Find where the given text appears and provide that cell's center as [X, Y] coordinate. 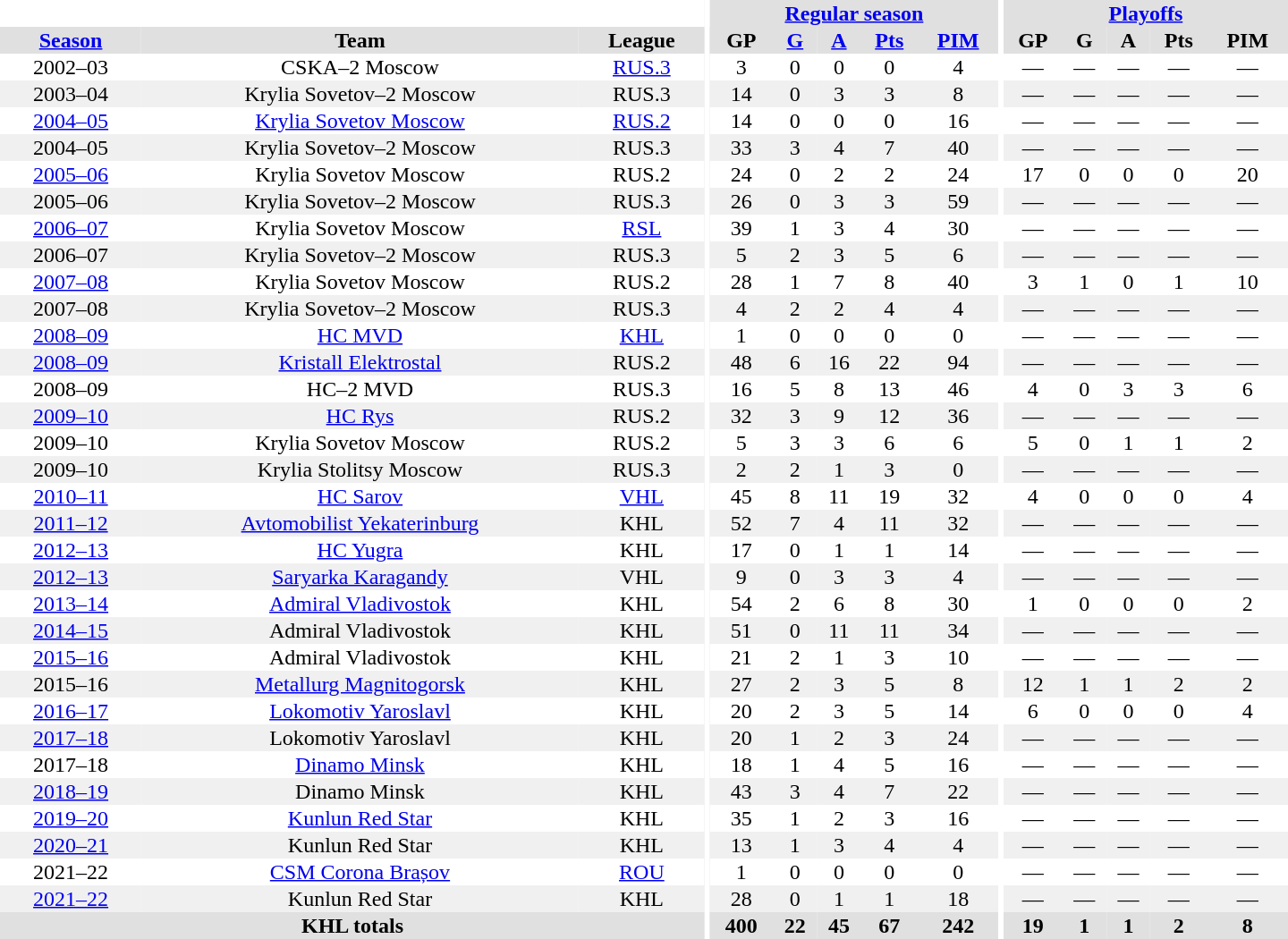
59 [958, 201]
2003–04 [71, 94]
2014–15 [71, 630]
CSM Corona Brașov [360, 872]
2002–03 [71, 67]
Kristall Elektrostal [360, 362]
2013–14 [71, 604]
Avtomobilist Yekaterinburg [360, 523]
RSL [642, 228]
KHL totals [352, 926]
Team [360, 40]
HC MVD [360, 335]
HC Rys [360, 416]
52 [741, 523]
League [642, 40]
400 [741, 926]
67 [889, 926]
Krylia Stolitsy Moscow [360, 469]
2019–20 [71, 818]
35 [741, 818]
2020–21 [71, 845]
26 [741, 201]
ROU [642, 872]
51 [741, 630]
CSKA–2 Moscow [360, 67]
242 [958, 926]
54 [741, 604]
2018–19 [71, 791]
Saryarka Karagandy [360, 577]
Metallurg Magnitogorsk [360, 684]
2011–12 [71, 523]
Playoffs [1146, 13]
Regular season [853, 13]
2016–17 [71, 711]
46 [958, 389]
21 [741, 657]
27 [741, 684]
36 [958, 416]
43 [741, 791]
34 [958, 630]
HC Sarov [360, 496]
39 [741, 228]
HC Yugra [360, 550]
Season [71, 40]
2010–11 [71, 496]
33 [741, 148]
94 [958, 362]
HC–2 MVD [360, 389]
48 [741, 362]
